Find where the given text appears and provide that cell's center as (x, y) coordinate. 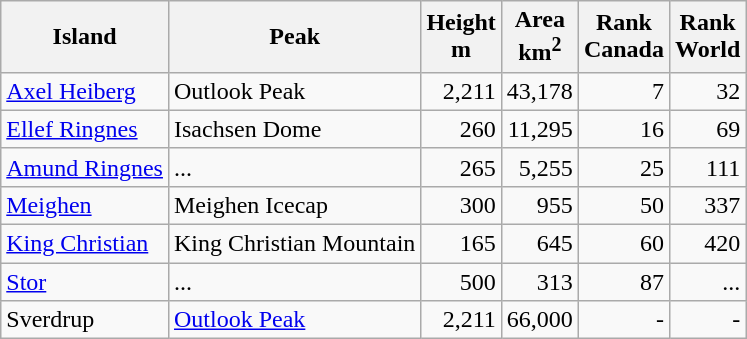
32 (707, 91)
500 (461, 282)
King Christian (85, 244)
Peak (294, 37)
5,255 (540, 167)
Stor (85, 282)
111 (707, 167)
265 (461, 167)
300 (461, 205)
50 (624, 205)
RankWorld (707, 37)
645 (540, 244)
43,178 (540, 91)
165 (461, 244)
Axel Heiberg (85, 91)
955 (540, 205)
Ellef Ringnes (85, 129)
King Christian Mountain (294, 244)
Amund Ringnes (85, 167)
87 (624, 282)
Meighen (85, 205)
11,295 (540, 129)
16 (624, 129)
337 (707, 205)
25 (624, 167)
7 (624, 91)
313 (540, 282)
66,000 (540, 320)
69 (707, 129)
420 (707, 244)
Island (85, 37)
Sverdrup (85, 320)
Areakm2 (540, 37)
260 (461, 129)
Isachsen Dome (294, 129)
RankCanada (624, 37)
Heightm (461, 37)
60 (624, 244)
Meighen Icecap (294, 205)
